Scan for the cell matching the given text and deliver its [X, Y] coordinate at center. 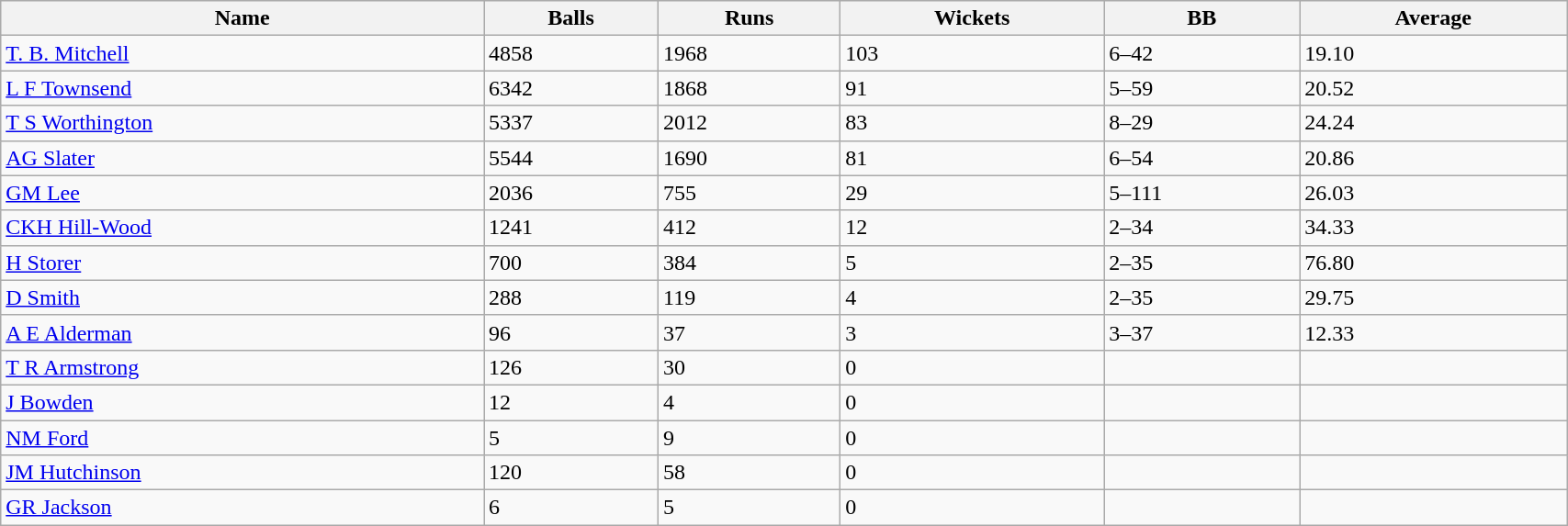
5337 [571, 123]
CKH Hill-Wood [243, 228]
30 [749, 367]
755 [749, 193]
8–29 [1201, 123]
BB [1201, 18]
GM Lee [243, 193]
9 [749, 438]
19.10 [1433, 53]
2036 [571, 193]
1868 [749, 88]
3 [972, 332]
Runs [749, 18]
T R Armstrong [243, 367]
5544 [571, 158]
T. B. Mitchell [243, 53]
2–34 [1201, 228]
1241 [571, 228]
29.75 [1433, 297]
29 [972, 193]
L F Townsend [243, 88]
96 [571, 332]
6–42 [1201, 53]
58 [749, 473]
5–111 [1201, 193]
6 [571, 508]
Balls [571, 18]
J Bowden [243, 402]
288 [571, 297]
GR Jackson [243, 508]
Name [243, 18]
120 [571, 473]
Average [1433, 18]
D Smith [243, 297]
NM Ford [243, 438]
412 [749, 228]
6342 [571, 88]
2012 [749, 123]
T S Worthington [243, 123]
700 [571, 263]
4858 [571, 53]
76.80 [1433, 263]
Wickets [972, 18]
H Storer [243, 263]
119 [749, 297]
24.24 [1433, 123]
1968 [749, 53]
20.52 [1433, 88]
5–59 [1201, 88]
103 [972, 53]
91 [972, 88]
126 [571, 367]
1690 [749, 158]
81 [972, 158]
37 [749, 332]
20.86 [1433, 158]
A E Alderman [243, 332]
26.03 [1433, 193]
83 [972, 123]
34.33 [1433, 228]
AG Slater [243, 158]
JM Hutchinson [243, 473]
6–54 [1201, 158]
12.33 [1433, 332]
3–37 [1201, 332]
384 [749, 263]
